Pinpoint the cell where the given text exists, returning its (X, Y) midpoint coordinate. 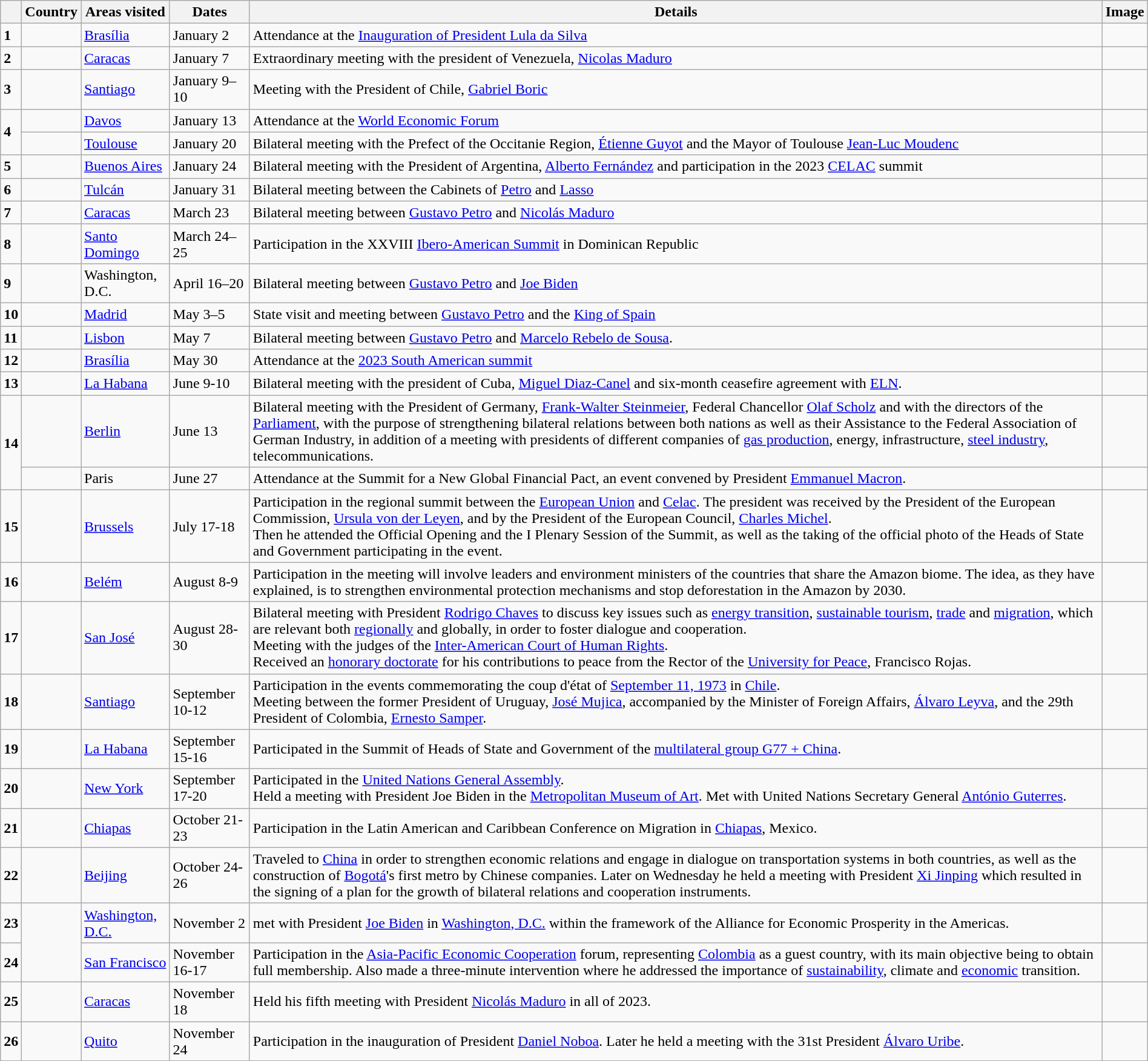
5 (11, 166)
Bilateral meeting with the president of Cuba, Miguel Diaz-Canel and six-month ceasefire agreement with ELN. (676, 384)
Participation in the XXVIII Ibero-American Summit in Dominican Republic (676, 243)
April 16–20 (209, 283)
June 9-10 (209, 384)
20 (11, 788)
Image (1125, 12)
January 31 (209, 189)
Bilateral meeting between Gustavo Petro and Marcelo Rebelo de Sousa. (676, 337)
Participated in the Summit of Heads of State and Government of the multilateral group G77 + China. (676, 749)
March 23 (209, 212)
March 24–25 (209, 243)
Attendance at the Inauguration of President Lula da Silva (676, 35)
January 13 (209, 120)
September 15-16 (209, 749)
3 (11, 90)
January 7 (209, 58)
met with President Joe Biden in Washington, D.C. within the framework of the Alliance for Economic Prosperity in the Americas. (676, 922)
Bilateral meeting with the President of Argentina, Alberto Fernández and participation in the 2023 CELAC summit (676, 166)
Country (51, 12)
12 (11, 361)
July 17-18 (209, 527)
Bilateral meeting with the Prefect of the Occitanie Region, Étienne Guyot and the Mayor of Toulouse Jean-Luc Moudenc (676, 143)
Chiapas (126, 828)
Bilateral meeting between Gustavo Petro and Joe Biden (676, 283)
15 (11, 527)
Dates (209, 12)
24 (11, 962)
Davos (126, 120)
10 (11, 314)
October 21-23 (209, 828)
State visit and meeting between Gustavo Petro and the King of Spain (676, 314)
Madrid (126, 314)
Extraordinary meeting with the president of Venezuela, Nicolas Maduro (676, 58)
23 (11, 922)
Attendance at the World Economic Forum (676, 120)
Details (676, 12)
Lisbon (126, 337)
January 9–10 (209, 90)
11 (11, 337)
14 (11, 443)
June 13 (209, 431)
Held his fifth meeting with President Nicolás Maduro in all of 2023. (676, 1001)
Participation in the Latin American and Caribbean Conference on Migration in Chiapas, Mexico. (676, 828)
2 (11, 58)
Participation in the inauguration of President Daniel Noboa. Later he held a meeting with the 31st President Álvaro Uribe. (676, 1041)
June 27 (209, 479)
October 24-26 (209, 875)
Buenos Aires (126, 166)
September 10-12 (209, 701)
November 18 (209, 1001)
May 3–5 (209, 314)
January 20 (209, 143)
Belém (126, 582)
November 2 (209, 922)
New York (126, 788)
9 (11, 283)
Bilateral meeting between the Cabinets of Petro and Lasso (676, 189)
August 8-9 (209, 582)
Berlin (126, 431)
Meeting with the President of Chile, Gabriel Boric (676, 90)
August 28-30 (209, 638)
4 (11, 132)
8 (11, 243)
Areas visited (126, 12)
San Francisco (126, 962)
San José (126, 638)
Tulcán (126, 189)
Toulouse (126, 143)
Quito (126, 1041)
Attendance at the Summit for a New Global Financial Pact, an event convened by President Emmanuel Macron. (676, 479)
Attendance at the 2023 South American summit (676, 361)
Beijing (126, 875)
November 16-17 (209, 962)
Santo Domingo (126, 243)
May 30 (209, 361)
Bilateral meeting between Gustavo Petro and Nicolás Maduro (676, 212)
November 24 (209, 1041)
1 (11, 35)
18 (11, 701)
6 (11, 189)
Paris (126, 479)
19 (11, 749)
Brussels (126, 527)
September 17-20 (209, 788)
January 2 (209, 35)
22 (11, 875)
May 7 (209, 337)
21 (11, 828)
17 (11, 638)
January 24 (209, 166)
16 (11, 582)
26 (11, 1041)
13 (11, 384)
25 (11, 1001)
7 (11, 212)
